Extract the [x, y] coordinate from the center of the cell holding the provided text.  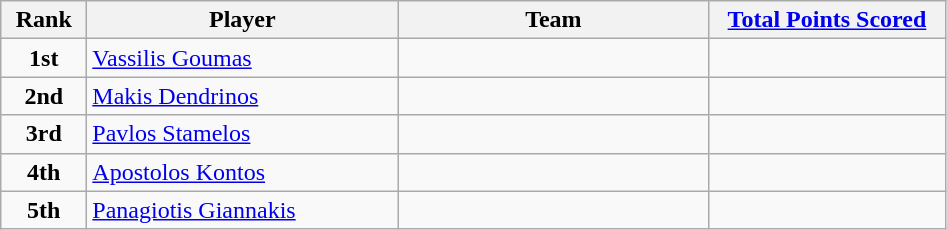
3rd [44, 134]
Apostolos Kontos [242, 172]
4th [44, 172]
Team [554, 20]
1st [44, 58]
Pavlos Stamelos [242, 134]
Total Points Scored [827, 20]
Player [242, 20]
Panagiotis Giannakis [242, 210]
2nd [44, 96]
Makis Dendrinos [242, 96]
Rank [44, 20]
Vassilis Goumas [242, 58]
5th [44, 210]
